Locate the cell with the specified text and output its (X, Y) center coordinate. 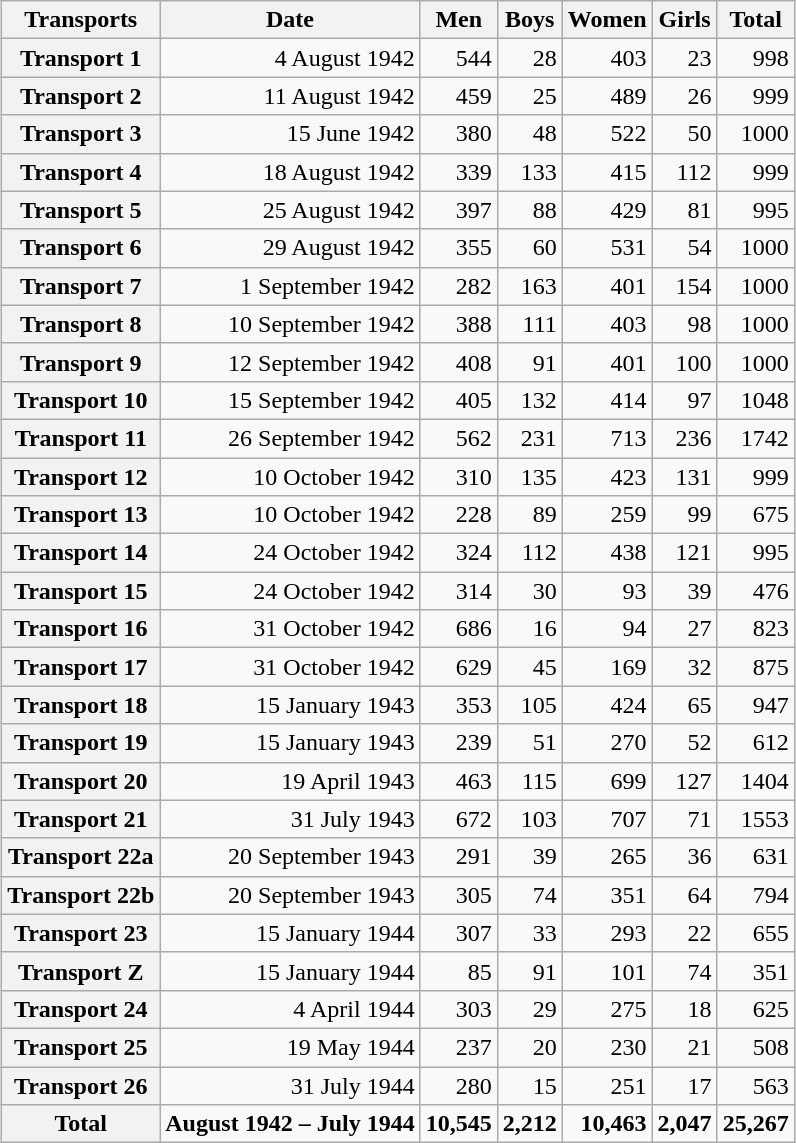
121 (684, 553)
231 (530, 438)
Transport 13 (81, 515)
29 (530, 1009)
Transport 25 (81, 1047)
21 (684, 1047)
22 (684, 933)
4 August 1942 (290, 58)
23 (684, 58)
489 (607, 96)
88 (530, 210)
251 (607, 1085)
25 August 1942 (290, 210)
August 1942 – July 1944 (290, 1124)
Transport 17 (81, 667)
48 (530, 134)
19 May 1944 (290, 1047)
Transport 5 (81, 210)
531 (607, 248)
Transport 22a (81, 857)
31 July 1944 (290, 1085)
414 (607, 400)
71 (684, 819)
415 (607, 172)
998 (756, 58)
45 (530, 667)
463 (458, 781)
97 (684, 400)
353 (458, 705)
1553 (756, 819)
1742 (756, 438)
875 (756, 667)
81 (684, 210)
699 (607, 781)
303 (458, 1009)
65 (684, 705)
1 September 1942 (290, 286)
324 (458, 553)
305 (458, 895)
707 (607, 819)
111 (530, 324)
36 (684, 857)
10,463 (607, 1124)
310 (458, 477)
388 (458, 324)
291 (458, 857)
562 (458, 438)
239 (458, 743)
Transport 21 (81, 819)
629 (458, 667)
64 (684, 895)
314 (458, 591)
228 (458, 515)
Transport 1 (81, 58)
60 (530, 248)
307 (458, 933)
17 (684, 1085)
397 (458, 210)
2,212 (530, 1124)
15 September 1942 (290, 400)
686 (458, 629)
16 (530, 629)
Transport 11 (81, 438)
405 (458, 400)
94 (607, 629)
236 (684, 438)
339 (458, 172)
103 (530, 819)
Transport 7 (81, 286)
Women (607, 20)
Date (290, 20)
265 (607, 857)
132 (530, 400)
4 April 1944 (290, 1009)
380 (458, 134)
Transport 4 (81, 172)
Transport 20 (81, 781)
15 (530, 1085)
19 April 1943 (290, 781)
Transport 6 (81, 248)
26 September 1942 (290, 438)
Transport 18 (81, 705)
355 (458, 248)
423 (607, 477)
33 (530, 933)
25 (530, 96)
30 (530, 591)
408 (458, 362)
Transport 16 (81, 629)
508 (756, 1047)
270 (607, 743)
625 (756, 1009)
51 (530, 743)
85 (458, 971)
713 (607, 438)
Boys (530, 20)
10,545 (458, 1124)
105 (530, 705)
Transport 23 (81, 933)
672 (458, 819)
29 August 1942 (290, 248)
2,047 (684, 1124)
Transport 19 (81, 743)
163 (530, 286)
Transport 9 (81, 362)
18 August 1942 (290, 172)
Transport 14 (81, 553)
52 (684, 743)
89 (530, 515)
135 (530, 477)
20 (530, 1047)
99 (684, 515)
101 (607, 971)
Men (458, 20)
54 (684, 248)
282 (458, 286)
Transport 26 (81, 1085)
Transport 2 (81, 96)
1048 (756, 400)
275 (607, 1009)
18 (684, 1009)
Girls (684, 20)
675 (756, 515)
Transport 3 (81, 134)
459 (458, 96)
131 (684, 477)
115 (530, 781)
28 (530, 58)
133 (530, 172)
237 (458, 1047)
93 (607, 591)
631 (756, 857)
655 (756, 933)
Transport 22b (81, 895)
476 (756, 591)
424 (607, 705)
Transport 24 (81, 1009)
Transport Z (81, 971)
100 (684, 362)
Transport 8 (81, 324)
50 (684, 134)
823 (756, 629)
522 (607, 134)
Transport 12 (81, 477)
25,267 (756, 1124)
563 (756, 1085)
26 (684, 96)
1404 (756, 781)
11 August 1942 (290, 96)
612 (756, 743)
31 July 1943 (290, 819)
Transport 15 (81, 591)
438 (607, 553)
12 September 1942 (290, 362)
Transports (81, 20)
Transport 10 (81, 400)
15 June 1942 (290, 134)
280 (458, 1085)
10 September 1942 (290, 324)
293 (607, 933)
230 (607, 1047)
169 (607, 667)
794 (756, 895)
259 (607, 515)
32 (684, 667)
98 (684, 324)
127 (684, 781)
544 (458, 58)
429 (607, 210)
947 (756, 705)
27 (684, 629)
154 (684, 286)
